Detect which cell encompasses the target text, then output its (X, Y) center coordinate. 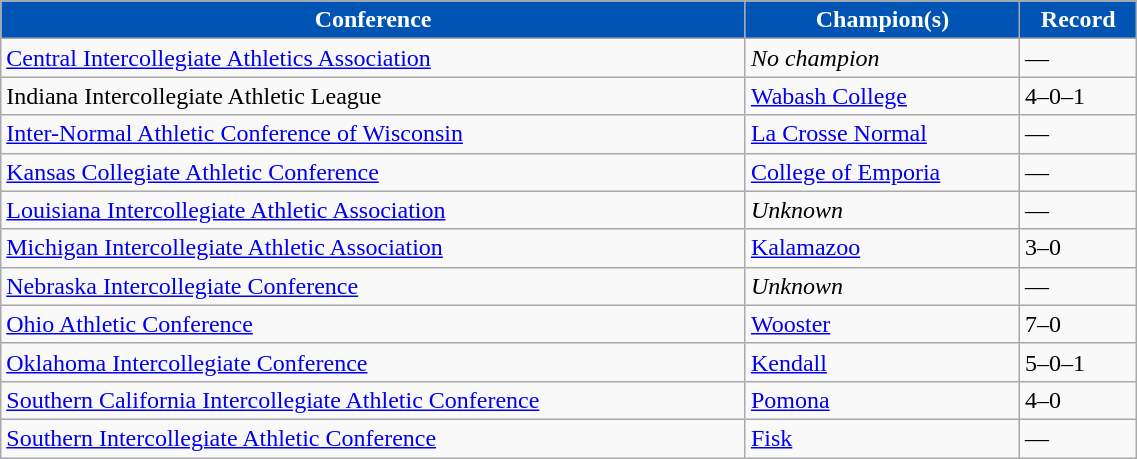
7–0 (1078, 324)
Southern Intercollegiate Athletic Conference (374, 438)
No champion (882, 58)
5–0–1 (1078, 362)
College of Emporia (882, 172)
Pomona (882, 400)
Kansas Collegiate Athletic Conference (374, 172)
Record (1078, 20)
Indiana Intercollegiate Athletic League (374, 96)
Nebraska Intercollegiate Conference (374, 286)
Fisk (882, 438)
Wabash College (882, 96)
Kalamazoo (882, 248)
Conference (374, 20)
Central Intercollegiate Athletics Association (374, 58)
La Crosse Normal (882, 134)
Michigan Intercollegiate Athletic Association (374, 248)
Champion(s) (882, 20)
Ohio Athletic Conference (374, 324)
Louisiana Intercollegiate Athletic Association (374, 210)
Southern California Intercollegiate Athletic Conference (374, 400)
Oklahoma Intercollegiate Conference (374, 362)
Wooster (882, 324)
Inter-Normal Athletic Conference of Wisconsin (374, 134)
3–0 (1078, 248)
4–0 (1078, 400)
4–0–1 (1078, 96)
Kendall (882, 362)
